Return the (X, Y) coordinate for the center point of the cell that contains the specified text.  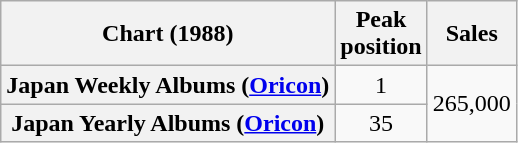
Japan Yearly Albums (Oricon) (168, 123)
Sales (472, 34)
265,000 (472, 104)
35 (381, 123)
Japan Weekly Albums (Oricon) (168, 85)
1 (381, 85)
Chart (1988) (168, 34)
Peakposition (381, 34)
